Scan for the cell matching the given text and deliver its (x, y) coordinate at center. 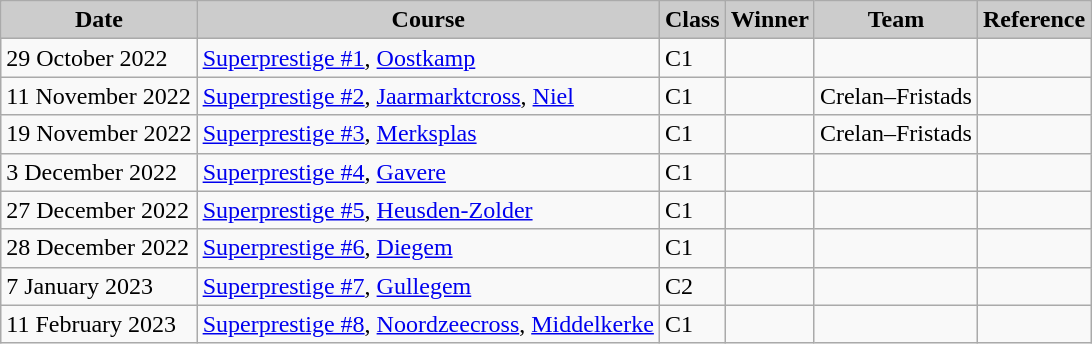
Team (896, 20)
7 January 2023 (99, 286)
29 October 2022 (99, 58)
11 November 2022 (99, 96)
3 December 2022 (99, 172)
Superprestige #6, Diegem (428, 248)
Class (692, 20)
Superprestige #8, Noordzeecross, Middelkerke (428, 324)
27 December 2022 (99, 210)
Reference (1034, 20)
Course (428, 20)
Superprestige #4, Gavere (428, 172)
Date (99, 20)
C2 (692, 286)
Winner (770, 20)
Superprestige #3, Merksplas (428, 134)
Superprestige #2, Jaarmarktcross, Niel (428, 96)
19 November 2022 (99, 134)
Superprestige #1, Oostkamp (428, 58)
Superprestige #7, Gullegem (428, 286)
28 December 2022 (99, 248)
Superprestige #5, Heusden-Zolder (428, 210)
11 February 2023 (99, 324)
